Find where the given text appears and provide that cell's center as (X, Y) coordinate. 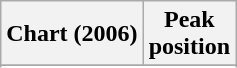
Chart (2006) (72, 34)
Peakposition (189, 34)
